Scan for the cell matching the given text and deliver its (x, y) coordinate at center. 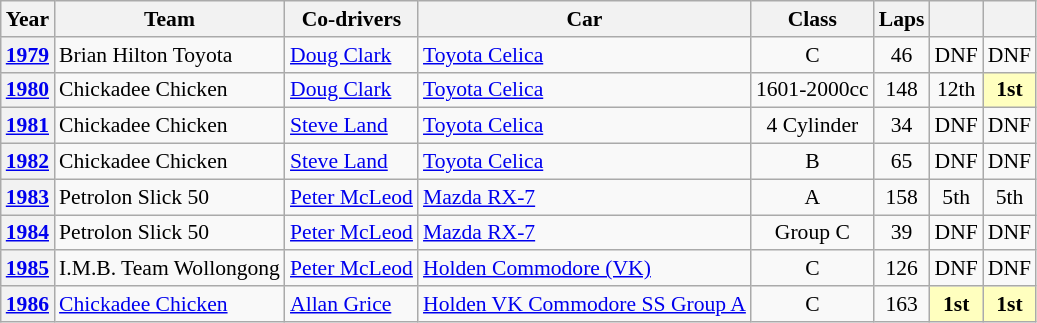
1980 (28, 90)
Laps (902, 19)
46 (902, 55)
I.M.B. Team Wollongong (170, 269)
158 (902, 197)
126 (902, 269)
1982 (28, 162)
34 (902, 126)
4 Cylinder (812, 126)
Car (584, 19)
Group C (812, 233)
1979 (28, 55)
Holden VK Commodore SS Group A (584, 304)
148 (902, 90)
39 (902, 233)
12th (956, 90)
Allan Grice (352, 304)
Class (812, 19)
Team (170, 19)
1986 (28, 304)
163 (902, 304)
1981 (28, 126)
65 (902, 162)
B (812, 162)
Holden Commodore (VK) (584, 269)
Brian Hilton Toyota (170, 55)
1601-2000cc (812, 90)
Co-drivers (352, 19)
1983 (28, 197)
Year (28, 19)
1985 (28, 269)
1984 (28, 233)
A (812, 197)
